Determine the (X, Y) coordinate at the center of the cell enclosing the given text.  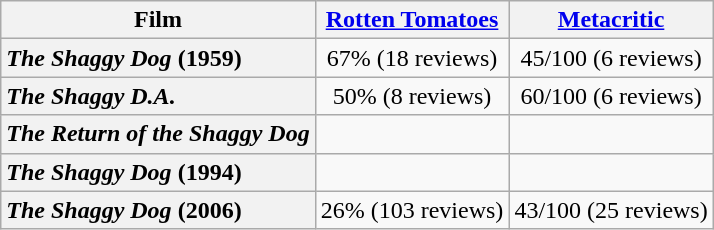
50% (8 reviews) (412, 96)
Metacritic (611, 20)
Film (158, 20)
The Shaggy Dog (2006) (158, 210)
The Shaggy Dog (1994) (158, 172)
Rotten Tomatoes (412, 20)
43/100 (25 reviews) (611, 210)
45/100 (6 reviews) (611, 58)
60/100 (6 reviews) (611, 96)
67% (18 reviews) (412, 58)
The Shaggy D.A. (158, 96)
26% (103 reviews) (412, 210)
The Shaggy Dog (1959) (158, 58)
The Return of the Shaggy Dog (158, 134)
